Pinpoint the cell where the given text exists, returning its (X, Y) midpoint coordinate. 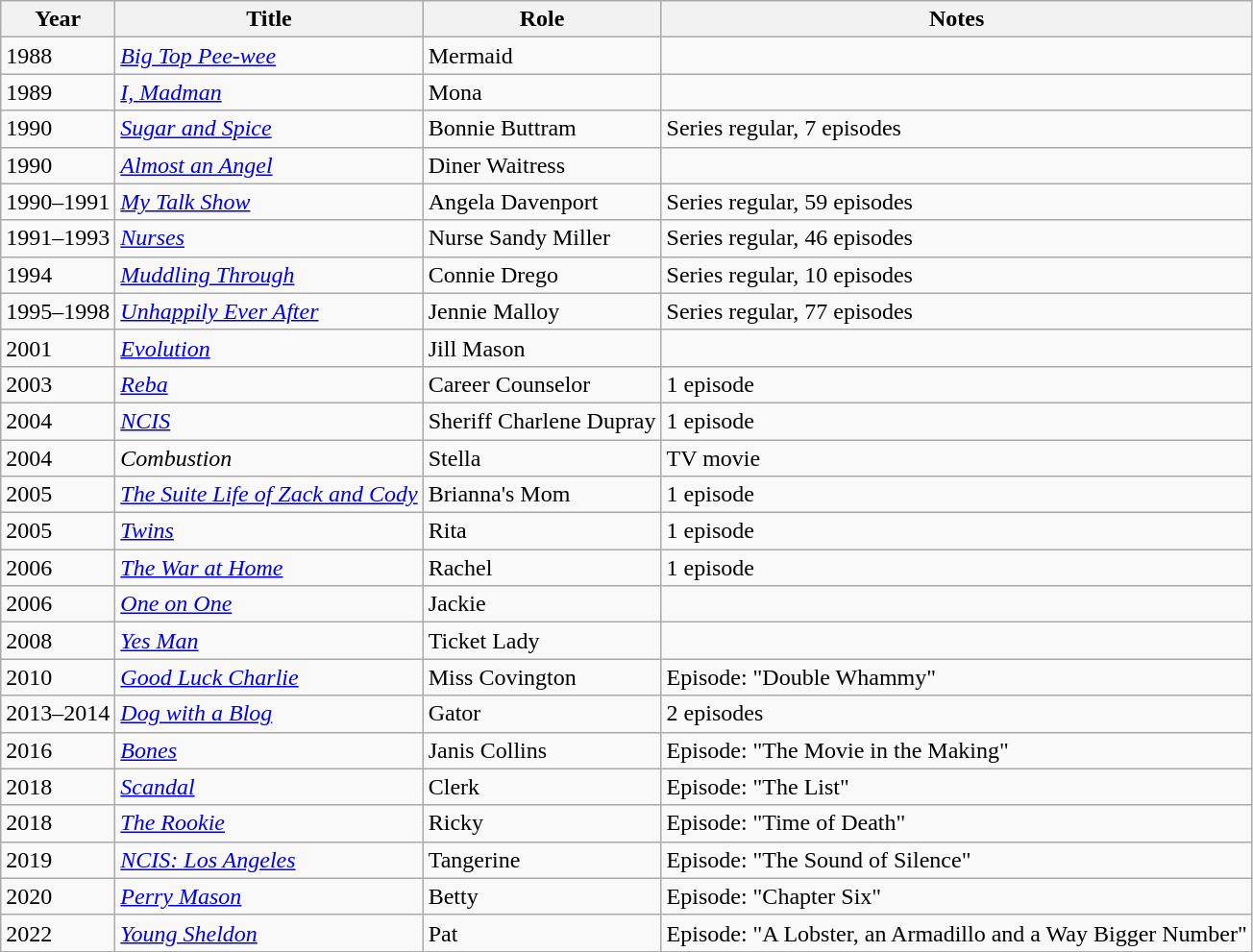
Angela Davenport (542, 202)
NCIS (269, 421)
Title (269, 19)
Good Luck Charlie (269, 677)
TV movie (957, 458)
Year (58, 19)
Series regular, 59 episodes (957, 202)
Brianna's Mom (542, 495)
2013–2014 (58, 714)
Big Top Pee-wee (269, 56)
Gator (542, 714)
Episode: "The List" (957, 787)
Miss Covington (542, 677)
Jackie (542, 604)
Rita (542, 531)
Series regular, 77 episodes (957, 311)
Perry Mason (269, 896)
2016 (58, 750)
Mona (542, 92)
Janis Collins (542, 750)
2022 (58, 933)
2020 (58, 896)
Series regular, 7 episodes (957, 129)
Reba (269, 384)
Mermaid (542, 56)
Tangerine (542, 860)
Jennie Malloy (542, 311)
2003 (58, 384)
I, Madman (269, 92)
1995–1998 (58, 311)
Scandal (269, 787)
Episode: "Double Whammy" (957, 677)
Diner Waitress (542, 165)
Connie Drego (542, 275)
Episode: "The Movie in the Making" (957, 750)
1989 (58, 92)
Notes (957, 19)
Nurses (269, 238)
Clerk (542, 787)
1990–1991 (58, 202)
2 episodes (957, 714)
Sheriff Charlene Dupray (542, 421)
Evolution (269, 348)
Twins (269, 531)
1994 (58, 275)
Bonnie Buttram (542, 129)
Betty (542, 896)
Sugar and Spice (269, 129)
2001 (58, 348)
Stella (542, 458)
Career Counselor (542, 384)
Bones (269, 750)
Role (542, 19)
1988 (58, 56)
Episode: "Time of Death" (957, 823)
2010 (58, 677)
2008 (58, 641)
Yes Man (269, 641)
Ticket Lady (542, 641)
Episode: "A Lobster, an Armadillo and a Way Bigger Number" (957, 933)
The War at Home (269, 568)
Jill Mason (542, 348)
Series regular, 46 episodes (957, 238)
Almost an Angel (269, 165)
Young Sheldon (269, 933)
Muddling Through (269, 275)
2019 (58, 860)
Episode: "The Sound of Silence" (957, 860)
Episode: "Chapter Six" (957, 896)
Series regular, 10 episodes (957, 275)
NCIS: Los Angeles (269, 860)
Nurse Sandy Miller (542, 238)
Rachel (542, 568)
The Suite Life of Zack and Cody (269, 495)
Dog with a Blog (269, 714)
The Rookie (269, 823)
One on One (269, 604)
Ricky (542, 823)
Pat (542, 933)
1991–1993 (58, 238)
Combustion (269, 458)
Unhappily Ever After (269, 311)
My Talk Show (269, 202)
